Provide the [x, y] coordinate of the cell's center where the given text is located.  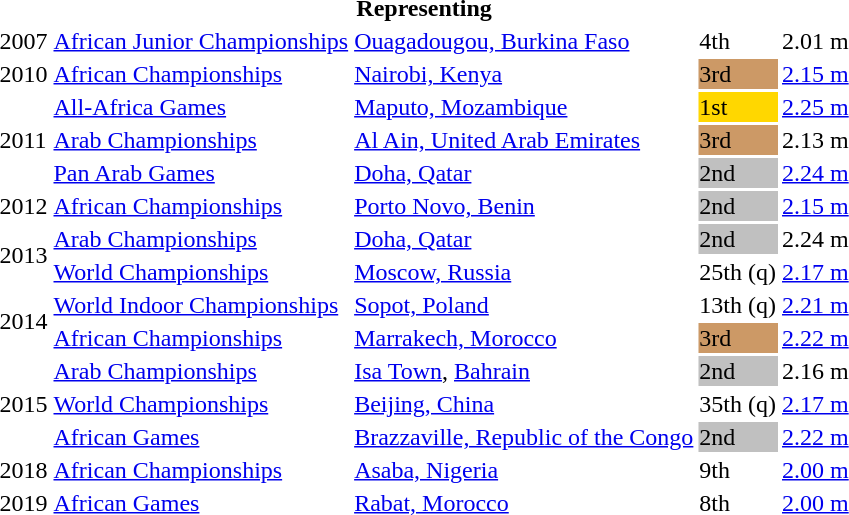
Maputo, Mozambique [524, 107]
Brazzaville, Republic of the Congo [524, 437]
Moscow, Russia [524, 272]
African Junior Championships [201, 41]
Marrakech, Morocco [524, 338]
25th (q) [738, 272]
Porto Novo, Benin [524, 206]
Nairobi, Kenya [524, 74]
Al Ain, United Arab Emirates [524, 140]
Sopot, Poland [524, 305]
13th (q) [738, 305]
Beijing, China [524, 404]
1st [738, 107]
All-Africa Games [201, 107]
Isa Town, Bahrain [524, 371]
4th [738, 41]
9th [738, 470]
African Games [201, 437]
35th (q) [738, 404]
Ouagadougou, Burkina Faso [524, 41]
Asaba, Nigeria [524, 470]
World Indoor Championships [201, 305]
Pan Arab Games [201, 173]
